Detect which cell encompasses the target text, then output its [X, Y] center coordinate. 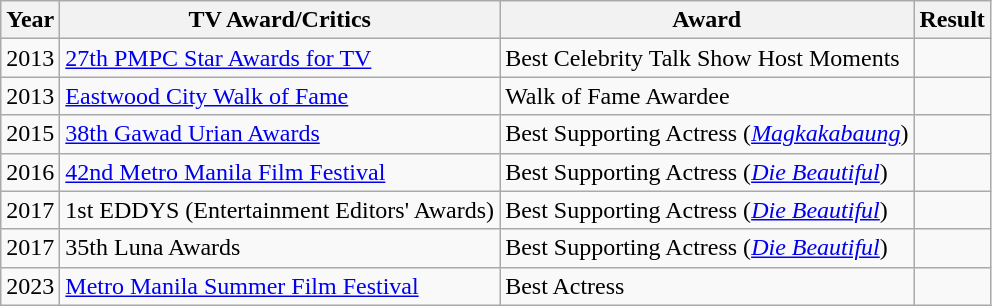
Award [707, 20]
2023 [30, 286]
Eastwood City Walk of Fame [280, 96]
Best Actress [707, 286]
35th Luna Awards [280, 248]
2015 [30, 134]
TV Award/Critics [280, 20]
Year [30, 20]
42nd Metro Manila Film Festival [280, 172]
38th Gawad Urian Awards [280, 134]
1st EDDYS (Entertainment Editors' Awards) [280, 210]
2016 [30, 172]
Walk of Fame Awardee [707, 96]
Metro Manila Summer Film Festival [280, 286]
Result [952, 20]
Best Supporting Actress (Magkakabaung) [707, 134]
27th PMPC Star Awards for TV [280, 58]
Best Celebrity Talk Show Host Moments [707, 58]
